Locate the cell with the specified text and output its [X, Y] center coordinate. 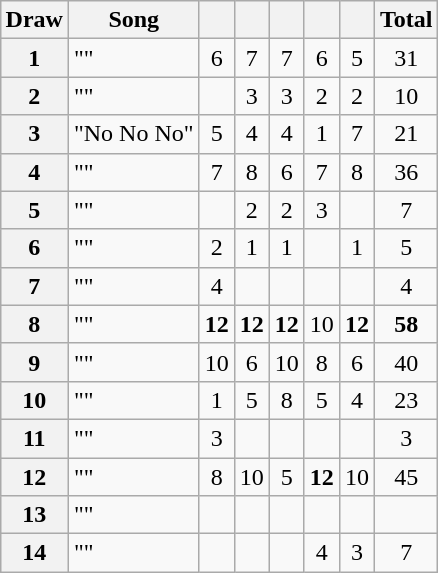
"No No No" [134, 134]
Total [406, 20]
36 [406, 172]
21 [406, 134]
Song [134, 20]
11 [34, 438]
14 [34, 553]
45 [406, 477]
23 [406, 400]
58 [406, 324]
31 [406, 58]
9 [34, 362]
13 [34, 515]
Draw [34, 20]
40 [406, 362]
